Return (X, Y) of the center of cell containing provided text 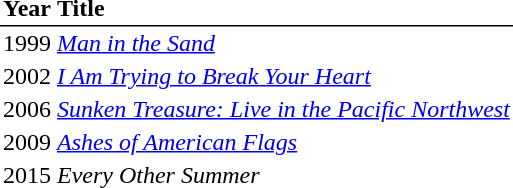
2009 (27, 142)
I Am Trying to Break Your Heart (284, 76)
Ashes of American Flags (284, 142)
2002 (27, 76)
Man in the Sand (284, 43)
Sunken Treasure: Live in the Pacific Northwest (284, 108)
2006 (27, 108)
1999 (27, 43)
